Capture the cell that displays the provided text and extract its (X, Y) central coordinate. 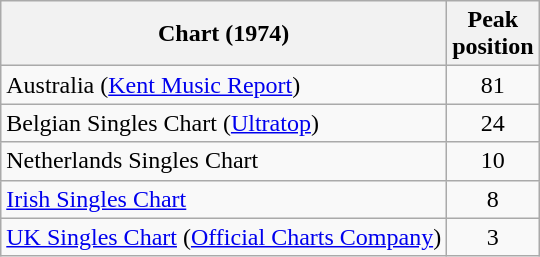
Belgian Singles Chart (Ultratop) (224, 123)
24 (493, 123)
Netherlands Singles Chart (224, 161)
3 (493, 237)
Chart (1974) (224, 34)
UK Singles Chart (Official Charts Company) (224, 237)
Australia (Kent Music Report) (224, 85)
Irish Singles Chart (224, 199)
Peakposition (493, 34)
81 (493, 85)
10 (493, 161)
8 (493, 199)
